For the text-containing cell, return its midpoint in [x, y] coordinate format. 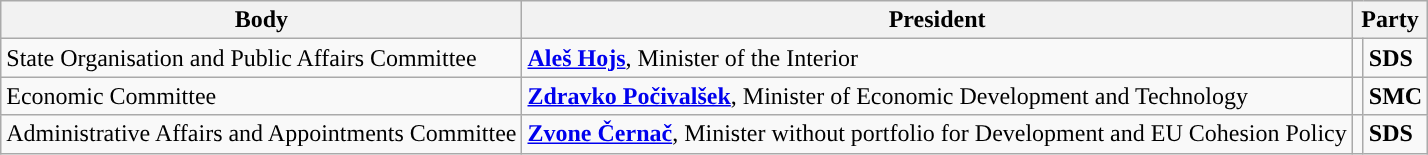
Aleš Hojs, Minister of the Interior [937, 58]
Body [262, 20]
Economic Committee [262, 96]
Zdravko Počivalšek, Minister of Economic Development and Technology [937, 96]
SMC [1395, 96]
State Organisation and Public Affairs Committee [262, 58]
Zvone Černač, Minister without portfolio for Development and EU Cohesion Policy [937, 134]
Administrative Affairs and Appointments Committee [262, 134]
Party [1390, 20]
President [937, 20]
